Pinpoint the cell where the given text exists, returning its [x, y] midpoint coordinate. 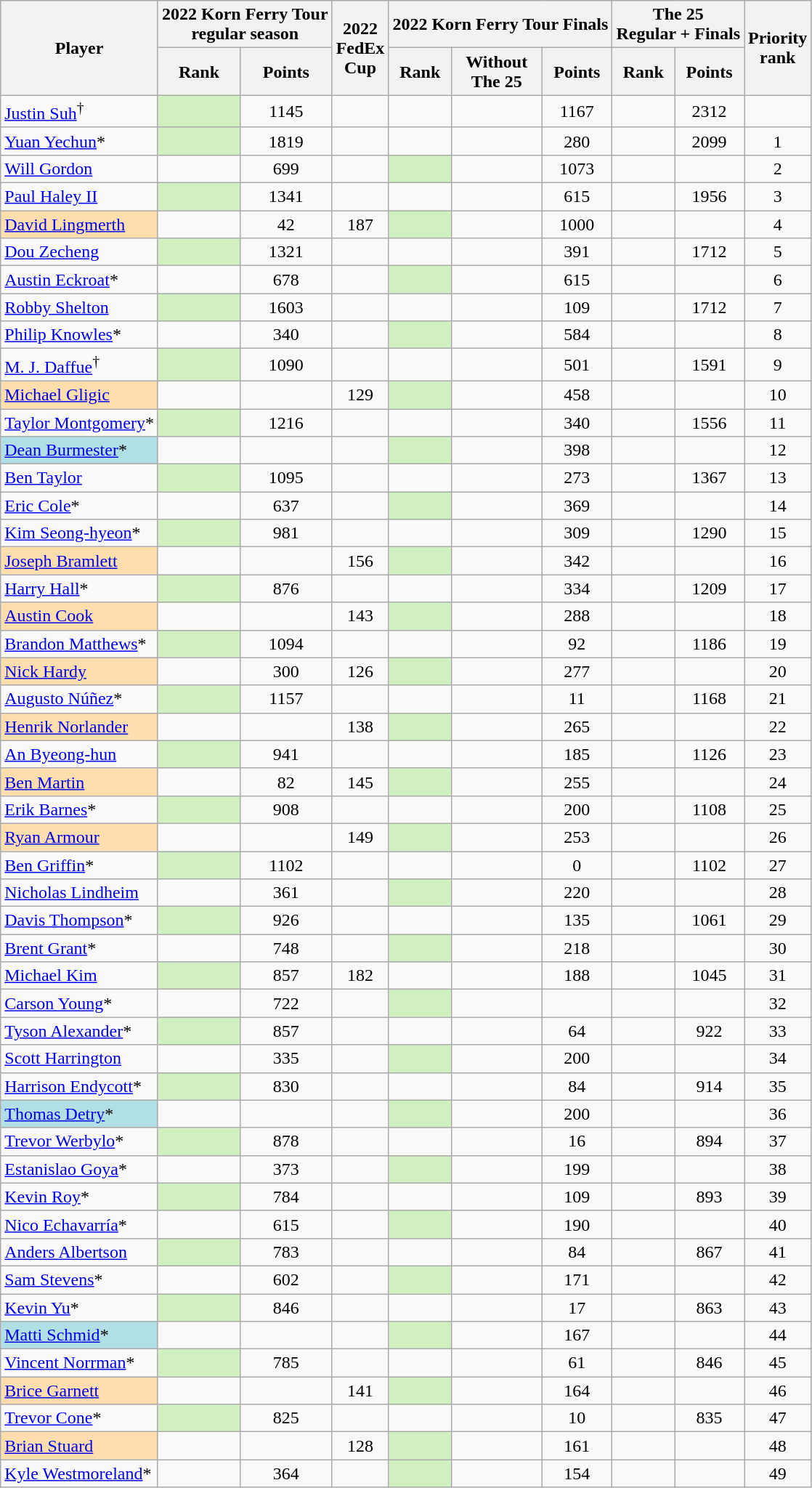
22 [777, 727]
926 [286, 921]
1556 [710, 423]
Scott Harrington [80, 1059]
47 [777, 1418]
Nico Echavarría* [80, 1224]
Austin Eckroat* [80, 280]
18 [777, 616]
126 [360, 671]
Ben Martin [80, 782]
Kim Seong-hyeon* [80, 533]
1591 [710, 365]
1095 [286, 478]
Ben Taylor [80, 478]
373 [286, 1169]
280 [577, 141]
218 [577, 948]
Brice Garnett [80, 1391]
M. J. Daffue† [80, 365]
878 [286, 1141]
25 [777, 809]
722 [286, 1003]
265 [577, 727]
Will Gordon [80, 169]
Vincent Norrman* [80, 1363]
1603 [286, 307]
1000 [577, 225]
36 [777, 1114]
141 [360, 1391]
908 [286, 809]
584 [577, 335]
288 [577, 616]
1367 [710, 478]
342 [577, 561]
1094 [286, 644]
1168 [710, 699]
277 [577, 671]
1145 [286, 112]
361 [286, 893]
43 [777, 1308]
164 [577, 1391]
WithoutThe 25 [497, 71]
Robby Shelton [80, 307]
1073 [577, 169]
46 [777, 1391]
637 [286, 506]
182 [360, 976]
Augusto Núñez* [80, 699]
941 [286, 754]
Michael Kim [80, 976]
Harrison Endycott* [80, 1086]
154 [577, 1473]
Trevor Cone* [80, 1418]
867 [710, 1252]
19 [777, 644]
145 [360, 782]
1 [777, 141]
1126 [710, 754]
Henrik Norlander [80, 727]
1167 [577, 112]
8 [777, 335]
602 [286, 1279]
Carson Young* [80, 1003]
825 [286, 1418]
1216 [286, 423]
26 [777, 837]
28 [777, 893]
190 [577, 1224]
501 [577, 365]
Erik Barnes* [80, 809]
The 25Regular + Finals [678, 25]
40 [777, 1224]
48 [777, 1446]
2099 [710, 141]
Davis Thompson* [80, 921]
783 [286, 1252]
Priorityrank [777, 48]
1819 [286, 141]
9 [777, 365]
188 [577, 976]
33 [777, 1031]
171 [577, 1279]
922 [710, 1031]
784 [286, 1197]
Sam Stevens* [80, 1279]
369 [577, 506]
7 [777, 307]
334 [577, 589]
876 [286, 589]
335 [286, 1059]
41 [777, 1252]
187 [360, 225]
1956 [710, 197]
835 [710, 1418]
15 [777, 533]
748 [286, 948]
458 [577, 395]
34 [777, 1059]
2022 Korn Ferry Tour Finals [500, 25]
2312 [710, 112]
2 [777, 169]
Brent Grant* [80, 948]
Nick Hardy [80, 671]
13 [777, 478]
894 [710, 1141]
Philip Knowles* [80, 335]
61 [577, 1363]
143 [360, 616]
Ryan Armour [80, 837]
830 [286, 1086]
Kevin Yu* [80, 1308]
128 [360, 1446]
32 [777, 1003]
220 [577, 893]
27 [777, 865]
161 [577, 1446]
Justin Suh† [80, 112]
30 [777, 948]
An Byeong-hun [80, 754]
391 [577, 252]
167 [577, 1335]
Ben Griffin* [80, 865]
Paul Haley II [80, 197]
2022 Korn Ferry Tourregular season [245, 25]
2022FedExCup [360, 48]
4 [777, 225]
Kevin Roy* [80, 1197]
678 [286, 280]
Michael Gligic [80, 395]
82 [286, 782]
44 [777, 1335]
135 [577, 921]
1186 [710, 644]
45 [777, 1363]
Tyson Alexander* [80, 1031]
199 [577, 1169]
Yuan Yechun* [80, 141]
Harry Hall* [80, 589]
398 [577, 450]
20 [777, 671]
14 [777, 506]
24 [777, 782]
1321 [286, 252]
364 [286, 1473]
29 [777, 921]
Austin Cook [80, 616]
49 [777, 1473]
863 [710, 1308]
Matti Schmid* [80, 1335]
253 [577, 837]
6 [777, 280]
35 [777, 1086]
1209 [710, 589]
156 [360, 561]
981 [286, 533]
92 [577, 644]
Thomas Detry* [80, 1114]
1290 [710, 533]
785 [286, 1363]
1090 [286, 365]
Eric Cole* [80, 506]
129 [360, 395]
185 [577, 754]
914 [710, 1086]
Kyle Westmoreland* [80, 1473]
1061 [710, 921]
149 [360, 837]
0 [577, 865]
Brian Stuard [80, 1446]
Nicholas Lindheim [80, 893]
Dou Zecheng [80, 252]
23 [777, 754]
37 [777, 1141]
1341 [286, 197]
273 [577, 478]
Dean Burmester* [80, 450]
Estanislao Goya* [80, 1169]
699 [286, 169]
12 [777, 450]
Player [80, 48]
Brandon Matthews* [80, 644]
31 [777, 976]
Anders Albertson [80, 1252]
309 [577, 533]
Trevor Werbylo* [80, 1141]
255 [577, 782]
300 [286, 671]
3 [777, 197]
138 [360, 727]
1045 [710, 976]
1108 [710, 809]
Joseph Bramlett [80, 561]
Taylor Montgomery* [80, 423]
1157 [286, 699]
21 [777, 699]
893 [710, 1197]
39 [777, 1197]
5 [777, 252]
64 [577, 1031]
David Lingmerth [80, 225]
38 [777, 1169]
